Identify which cell holds the provided text, then report its [X, Y] central coordinate. 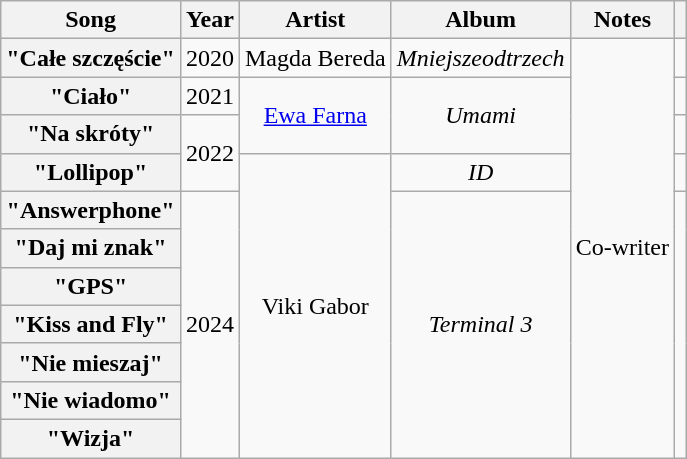
"GPS" [91, 286]
"Lollipop" [91, 172]
Ewa Farna [315, 115]
"Daj mi znak" [91, 248]
"Answerphone" [91, 210]
"Całe szczęście" [91, 58]
Co-writer [622, 248]
"Nie mieszaj" [91, 362]
Album [480, 20]
Terminal 3 [480, 324]
Mniejszeodtrzech [480, 58]
"Wizja" [91, 438]
"Nie wiadomo" [91, 400]
ID [480, 172]
Viki Gabor [315, 305]
Magda Bereda [315, 58]
Artist [315, 20]
2020 [210, 58]
Umami [480, 115]
2022 [210, 153]
2021 [210, 96]
"Na skróty" [91, 134]
Notes [622, 20]
"Kiss and Fly" [91, 324]
"Ciało" [91, 96]
Song [91, 20]
Year [210, 20]
2024 [210, 324]
